Detect which cell encompasses the target text, then output its [X, Y] center coordinate. 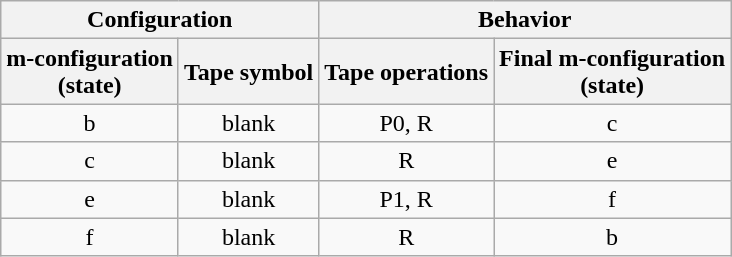
P0, R [406, 123]
Tape symbol [248, 72]
P1, R [406, 199]
Configuration [160, 20]
m-configuration(state) [90, 72]
Behavior [525, 20]
Tape operations [406, 72]
Final m-configuration(state) [612, 72]
